Scan for the cell matching the given text and deliver its (x, y) coordinate at center. 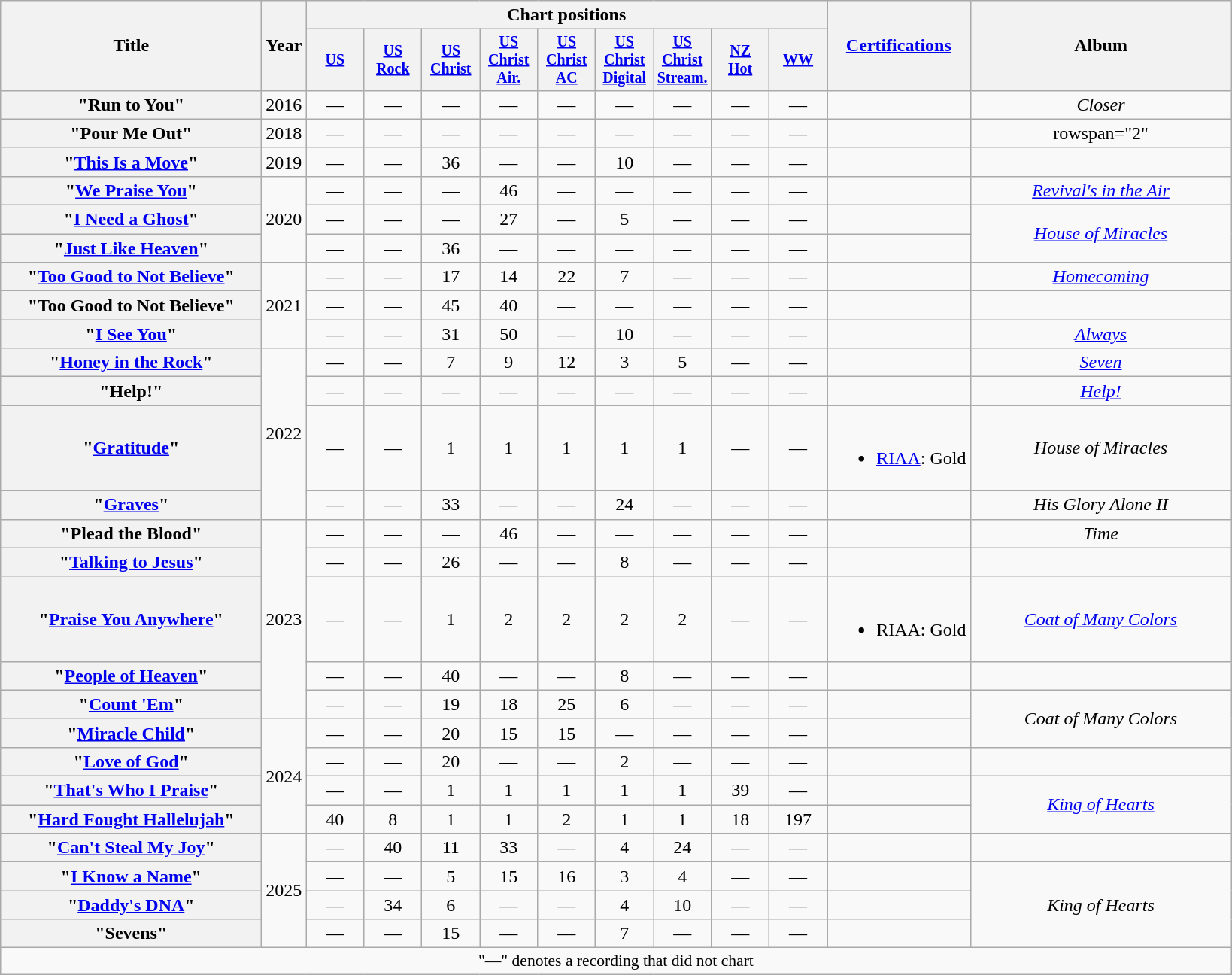
"People of Heaven" (131, 676)
Title (131, 46)
"Talking to Jesus" (131, 562)
"Count 'Em" (131, 704)
"This Is a Move" (131, 162)
"Just Like Heaven" (131, 248)
34 (393, 905)
USChristStream. (683, 60)
"That's Who I Praise" (131, 791)
Certifications (899, 46)
USChristDigital (624, 60)
22 (567, 277)
27 (508, 220)
WW (799, 60)
25 (567, 704)
"Run to You" (131, 105)
Always (1101, 334)
"Help!" (131, 391)
NZHot (740, 60)
"We Praise You" (131, 190)
2025 (284, 891)
"—" denotes a recording that did not chart (616, 961)
Time (1101, 533)
Revival's in the Air (1101, 190)
Seven (1101, 363)
11 (451, 848)
Homecoming (1101, 277)
12 (567, 363)
2023 (284, 618)
Closer (1101, 105)
"Miracle Child" (131, 733)
26 (451, 562)
2020 (284, 219)
Chart positions (567, 15)
16 (567, 876)
45 (451, 305)
Help! (1101, 391)
"Graves" (131, 505)
USRock (393, 60)
50 (508, 334)
"Can't Steal My Joy" (131, 848)
Year (284, 46)
His Glory Alone II (1101, 505)
"Love of God" (131, 761)
39 (740, 791)
US (335, 60)
"I Know a Name" (131, 876)
"I See You" (131, 334)
USChrist AC (567, 60)
"Honey in the Rock" (131, 363)
USChrist Air. (508, 60)
"Gratitude" (131, 448)
197 (799, 819)
2021 (284, 305)
"Plead the Blood" (131, 533)
2024 (284, 776)
"Pour Me Out" (131, 133)
9 (508, 363)
"Sevens" (131, 934)
19 (451, 704)
"Praise You Anywhere" (131, 618)
2018 (284, 133)
rowspan="2" (1101, 133)
"Daddy's DNA" (131, 905)
2019 (284, 162)
"Hard Fought Hallelujah" (131, 819)
14 (508, 277)
31 (451, 334)
"I Need a Ghost" (131, 220)
USChrist (451, 60)
2016 (284, 105)
2022 (284, 433)
17 (451, 277)
Album (1101, 46)
